Identify which cell holds the provided text, then report its [x, y] central coordinate. 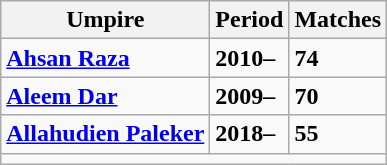
55 [338, 134]
Period [250, 20]
Ahsan Raza [106, 58]
74 [338, 58]
Allahudien Paleker [106, 134]
Aleem Dar [106, 96]
2009– [250, 96]
Umpire [106, 20]
70 [338, 96]
Matches [338, 20]
2018– [250, 134]
2010– [250, 58]
